Return (X, Y) of the center of cell containing provided text 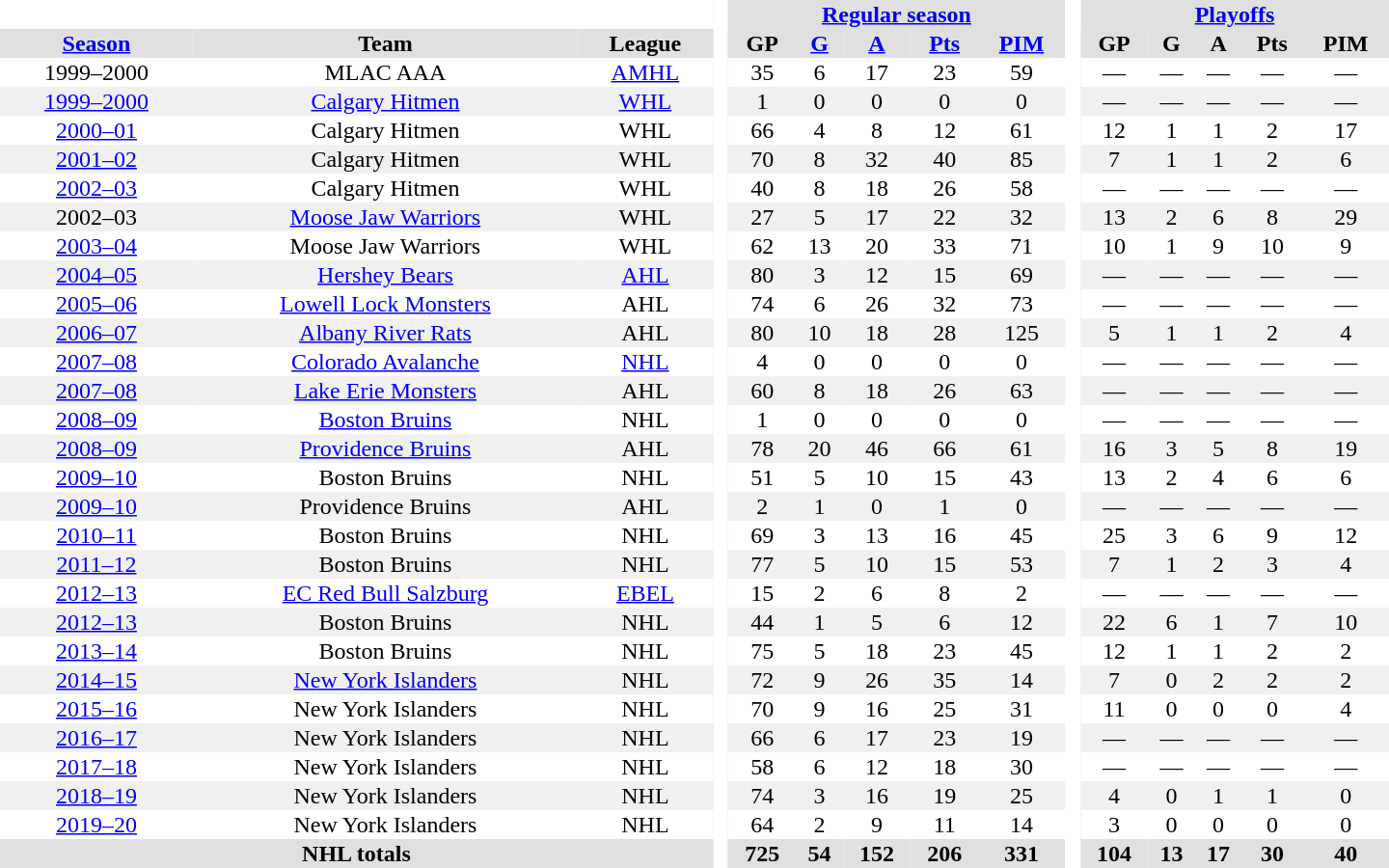
Colorado Avalanche (386, 362)
2001–02 (96, 159)
2018–19 (96, 796)
71 (1021, 246)
2011–12 (96, 564)
Team (386, 43)
Playoffs (1235, 14)
63 (1021, 391)
206 (944, 854)
72 (762, 680)
62 (762, 246)
EC Red Bull Salzburg (386, 593)
44 (762, 622)
28 (944, 333)
46 (877, 448)
EBEL (645, 593)
29 (1346, 217)
51 (762, 477)
Albany River Rats (386, 333)
2006–07 (96, 333)
Regular season (897, 14)
2013–14 (96, 651)
Hershey Bears (386, 275)
75 (762, 651)
59 (1021, 72)
2003–04 (96, 246)
33 (944, 246)
Lowell Lock Monsters (386, 304)
125 (1021, 333)
2014–15 (96, 680)
27 (762, 217)
77 (762, 564)
2019–20 (96, 825)
NHL totals (357, 854)
152 (877, 854)
2015–16 (96, 709)
2005–06 (96, 304)
104 (1114, 854)
Season (96, 43)
60 (762, 391)
MLAC AAA (386, 72)
2017–18 (96, 767)
725 (762, 854)
League (645, 43)
54 (820, 854)
331 (1021, 854)
85 (1021, 159)
43 (1021, 477)
31 (1021, 709)
64 (762, 825)
Lake Erie Monsters (386, 391)
78 (762, 448)
73 (1021, 304)
2016–17 (96, 738)
2000–01 (96, 130)
2004–05 (96, 275)
AMHL (645, 72)
2010–11 (96, 535)
53 (1021, 564)
